Search for the cell housing the specified text and yield its (X, Y) center coordinate. 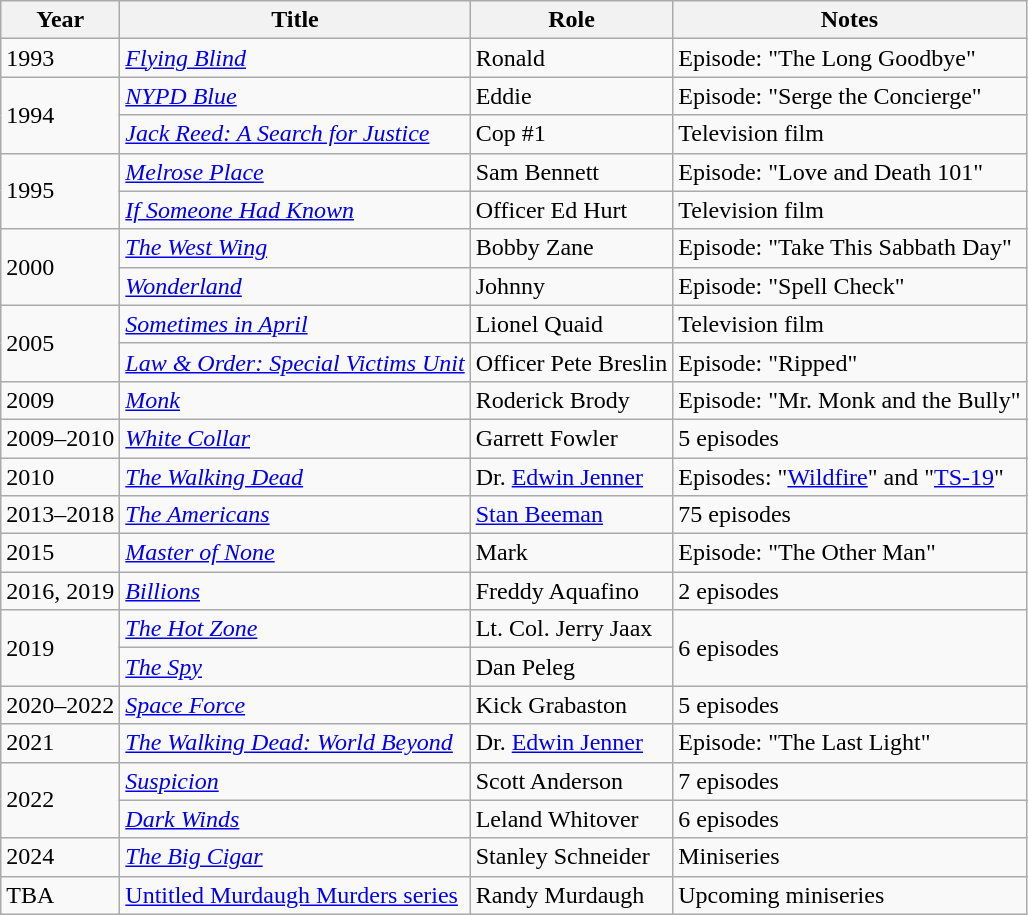
2024 (60, 857)
Stan Beeman (572, 515)
Kick Grabaston (572, 705)
Mark (572, 553)
2009 (60, 400)
Title (295, 20)
75 episodes (850, 515)
Dark Winds (295, 819)
Episode: "Ripped" (850, 362)
2022 (60, 800)
Stanley Schneider (572, 857)
The Hot Zone (295, 629)
7 episodes (850, 781)
Sam Bennett (572, 172)
Ronald (572, 58)
Officer Pete Breslin (572, 362)
2015 (60, 553)
White Collar (295, 438)
Billions (295, 591)
2016, 2019 (60, 591)
Roderick Brody (572, 400)
Sometimes in April (295, 324)
Episode: "Take This Sabbath Day" (850, 248)
The Americans (295, 515)
Master of None (295, 553)
Freddy Aquafino (572, 591)
Cop #1 (572, 134)
Randy Murdaugh (572, 895)
Episode: "The Last Light" (850, 743)
Episode: "Spell Check" (850, 286)
If Someone Had Known (295, 210)
Lt. Col. Jerry Jaax (572, 629)
Space Force (295, 705)
2010 (60, 477)
Notes (850, 20)
2013–2018 (60, 515)
2005 (60, 343)
NYPD Blue (295, 96)
The Spy (295, 667)
1993 (60, 58)
Eddie (572, 96)
Officer Ed Hurt (572, 210)
Miniseries (850, 857)
Role (572, 20)
2020–2022 (60, 705)
Episode: "Mr. Monk and the Bully" (850, 400)
Leland Whitover (572, 819)
2019 (60, 648)
Episode: "The Other Man" (850, 553)
Melrose Place (295, 172)
Lionel Quaid (572, 324)
Untitled Murdaugh Murders series (295, 895)
Bobby Zane (572, 248)
Garrett Fowler (572, 438)
The Big Cigar (295, 857)
The West Wing (295, 248)
2000 (60, 267)
Year (60, 20)
Wonderland (295, 286)
Suspicion (295, 781)
2009–2010 (60, 438)
2021 (60, 743)
Upcoming miniseries (850, 895)
Episode: "The Long Goodbye" (850, 58)
Scott Anderson (572, 781)
Monk (295, 400)
The Walking Dead: World Beyond (295, 743)
The Walking Dead (295, 477)
Johnny (572, 286)
2 episodes (850, 591)
1994 (60, 115)
Jack Reed: A Search for Justice (295, 134)
TBA (60, 895)
1995 (60, 191)
Dan Peleg (572, 667)
Episode: "Serge the Concierge" (850, 96)
Episodes: "Wildfire" and "TS-19" (850, 477)
Episode: "Love and Death 101" (850, 172)
Law & Order: Special Victims Unit (295, 362)
Flying Blind (295, 58)
